Determine the (X, Y) coordinate at the center of the cell enclosing the given text.  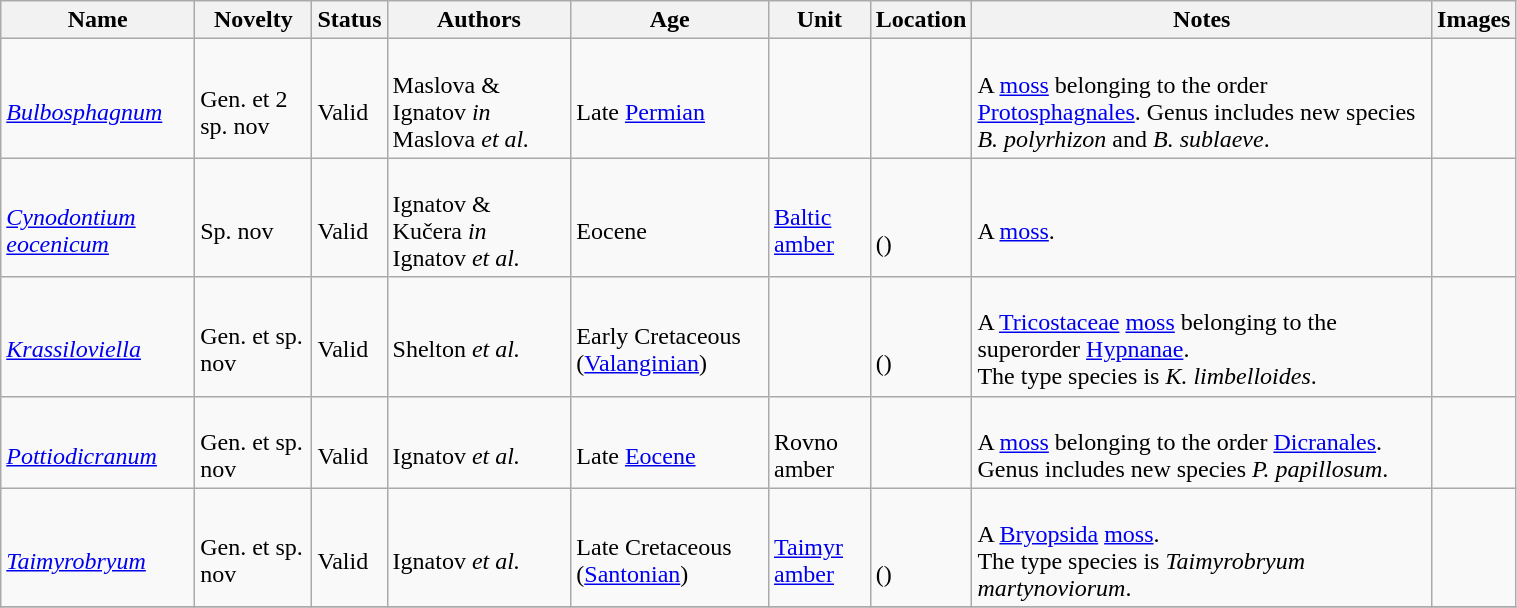
Krassiloviella (98, 336)
Baltic amber (819, 218)
A moss belonging to the order Protosphagnales. Genus includes new species B. polyrhizon and B. sublaeve. (1202, 98)
Unit (819, 20)
A moss belonging to the order Dicranales. Genus includes new species P. papillosum. (1202, 442)
Cynodontium eocenicum (98, 218)
Maslova & Ignatov in Maslova et al. (479, 98)
Notes (1202, 20)
Age (670, 20)
Eocene (670, 218)
Late Eocene (670, 442)
Taimyr amber (819, 548)
Gen. et 2 sp. nov (254, 98)
Ignatov & Kučera in Ignatov et al. (479, 218)
Sp. nov (254, 218)
A Bryopsida moss. The type species is Taimyrobryum martynoviorum. (1202, 548)
Shelton et al. (479, 336)
Name (98, 20)
Status (350, 20)
A Tricostaceae moss belonging to the superorder Hypnanae. The type species is K. limbelloides. (1202, 336)
Location (921, 20)
Bulbosphagnum (98, 98)
Authors (479, 20)
Early Cretaceous (Valanginian) (670, 336)
Pottiodicranum (98, 442)
Taimyrobryum (98, 548)
Rovno amber (819, 442)
A moss. (1202, 218)
Novelty (254, 20)
Late Cretaceous (Santonian) (670, 548)
Images (1474, 20)
Late Permian (670, 98)
